Return [x, y] of the center of cell containing provided text 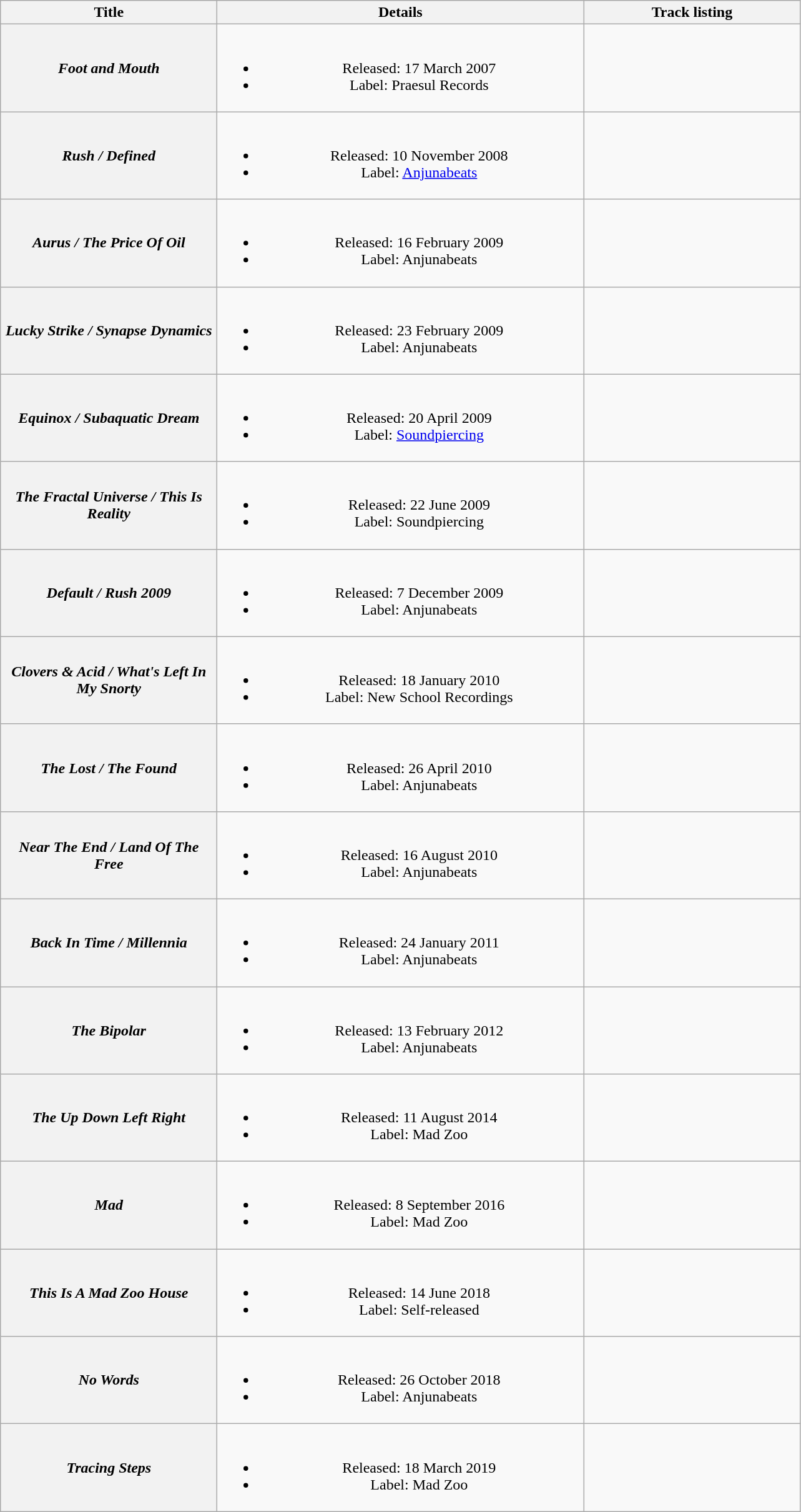
Foot and Mouth [109, 68]
Released: 7 December 2009Label: Anjunabeats [401, 593]
Released: 18 March 2019Label: Mad Zoo [401, 1468]
No Words [109, 1380]
Released: 17 March 2007Label: Praesul Records [401, 68]
The Bipolar [109, 1030]
Equinox / Subaquatic Dream [109, 418]
Released: 8 September 2016Label: Mad Zoo [401, 1205]
Near The End / Land Of The Free [109, 855]
Title [109, 12]
Track listing [692, 12]
The Fractal Universe / This Is Reality [109, 505]
Released: 18 January 2010Label: New School Recordings [401, 680]
Released: 16 February 2009Label: Anjunabeats [401, 243]
Mad [109, 1205]
Released: 20 April 2009Label: Soundpiercing [401, 418]
Aurus / The Price Of Oil [109, 243]
Released: 11 August 2014Label: Mad Zoo [401, 1118]
Released: 22 June 2009Label: Soundpiercing [401, 505]
Released: 24 January 2011Label: Anjunabeats [401, 942]
Default / Rush 2009 [109, 593]
This Is A Mad Zoo House [109, 1293]
Rush / Defined [109, 156]
The Up Down Left Right [109, 1118]
Released: 23 February 2009Label: Anjunabeats [401, 330]
Released: 14 June 2018Label: Self-released [401, 1293]
The Lost / The Found [109, 768]
Clovers & Acid / What's Left In My Snorty [109, 680]
Released: 10 November 2008Label: Anjunabeats [401, 156]
Tracing Steps [109, 1468]
Lucky Strike / Synapse Dynamics [109, 330]
Back In Time / Millennia [109, 942]
Released: 26 October 2018Label: Anjunabeats [401, 1380]
Released: 16 August 2010Label: Anjunabeats [401, 855]
Released: 13 February 2012Label: Anjunabeats [401, 1030]
Details [401, 12]
Released: 26 April 2010Label: Anjunabeats [401, 768]
